Determine the [X, Y] coordinate at the center of the cell enclosing the given text.  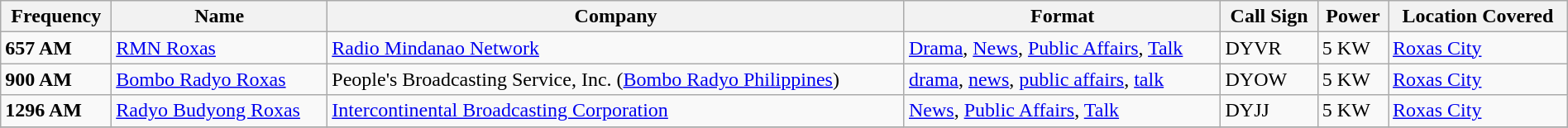
Bombo Radyo Roxas [220, 79]
DYVR [1269, 48]
Radio Mindanao Network [616, 48]
Frequency [56, 17]
drama, news, public affairs, talk [1062, 79]
1296 AM [56, 111]
News, Public Affairs, Talk [1062, 111]
Format [1062, 17]
People's Broadcasting Service, Inc. (Bombo Radyo Philippines) [616, 79]
Intercontinental Broadcasting Corporation [616, 111]
Company [616, 17]
Location Covered [1479, 17]
Drama, News, Public Affairs, Talk [1062, 48]
RMN Roxas [220, 48]
DYJJ [1269, 111]
900 AM [56, 79]
Power [1353, 17]
Name [220, 17]
Radyo Budyong Roxas [220, 111]
Call Sign [1269, 17]
DYOW [1269, 79]
657 AM [56, 48]
